Extract the [x, y] coordinate from the center of the cell holding the provided text.  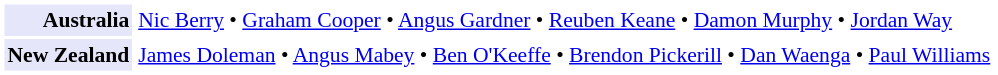
Nic Berry • Graham Cooper • Angus Gardner • Reuben Keane • Damon Murphy • Jordan Way [564, 20]
Australia [68, 20]
New Zealand [68, 55]
James Doleman • Angus Mabey • Ben O'Keeffe • Brendon Pickerill • Dan Waenga • Paul Williams [564, 55]
